Pinpoint the cell where the given text exists, returning its [x, y] midpoint coordinate. 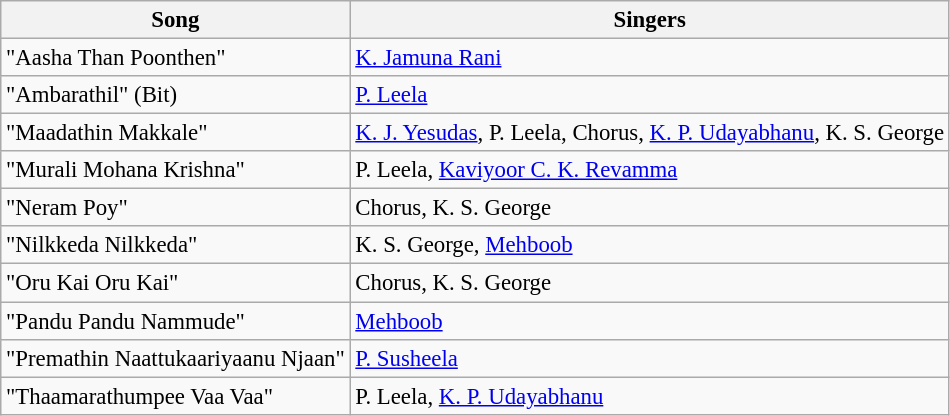
P. Leela, Kaviyoor C. K. Revamma [650, 170]
K. S. George, Mehboob [650, 245]
"Ambarathil" (Bit) [176, 95]
"Thaamarathumpee Vaa Vaa" [176, 396]
P. Leela, K. P. Udayabhanu [650, 396]
Singers [650, 20]
"Nilkkeda Nilkkeda" [176, 245]
"Neram Poy" [176, 208]
Mehboob [650, 321]
"Pandu Pandu Nammude" [176, 321]
Song [176, 20]
K. J. Yesudas, P. Leela, Chorus, K. P. Udayabhanu, K. S. George [650, 133]
"Murali Mohana Krishna" [176, 170]
P. Susheela [650, 358]
"Maadathin Makkale" [176, 133]
"Premathin Naattukaariyaanu Njaan" [176, 358]
"Aasha Than Poonthen" [176, 58]
K. Jamuna Rani [650, 58]
"Oru Kai Oru Kai" [176, 283]
P. Leela [650, 95]
